Find where the given text appears and provide that cell's center as [x, y] coordinate. 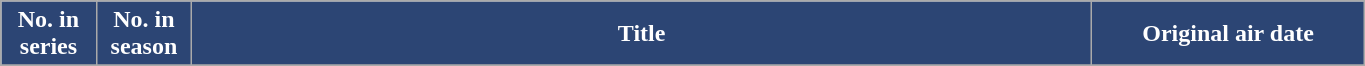
Original air date [1228, 34]
Title [642, 34]
No. inseries [48, 34]
No. inseason [144, 34]
